Extract the [x, y] coordinate from the center of the cell holding the provided text.  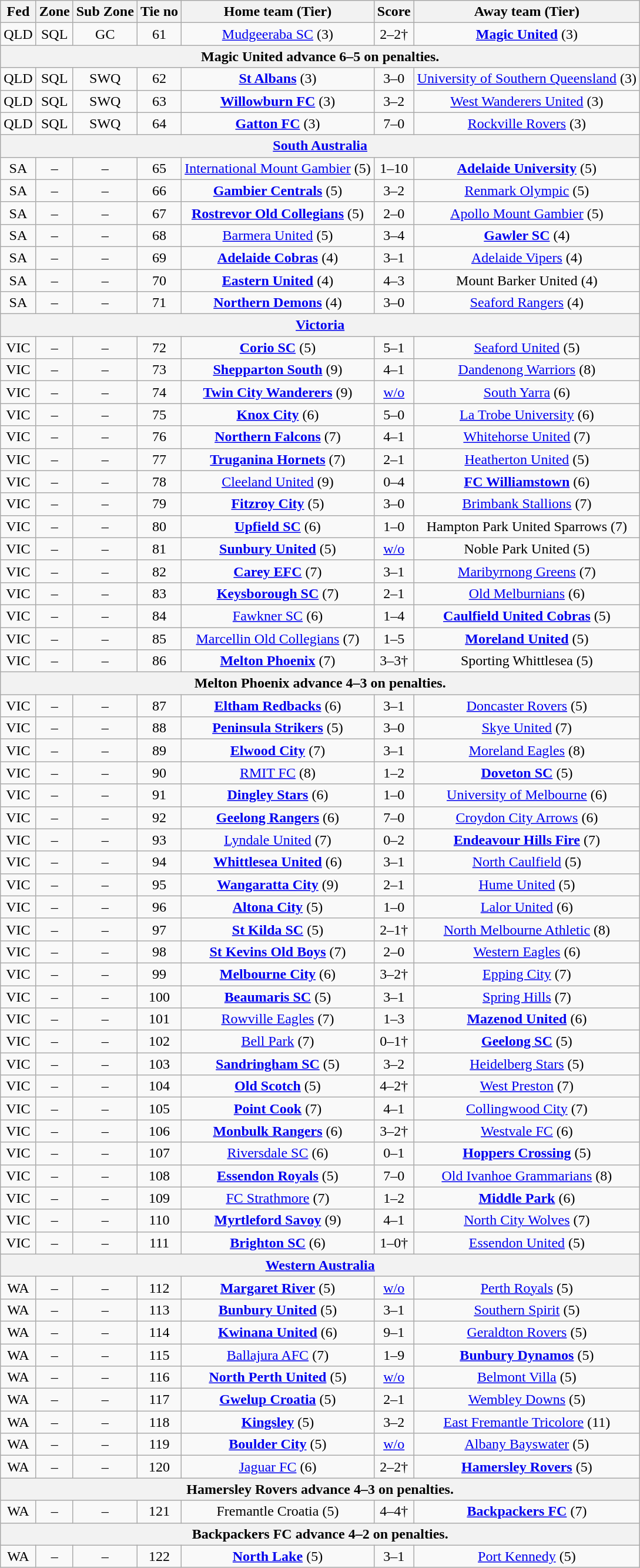
68 [159, 235]
84 [159, 616]
103 [159, 1064]
Northern Falcons (7) [278, 437]
Shepparton South (9) [278, 370]
0–1† [394, 1042]
Dandenong Warriors (8) [527, 370]
Margaret River (5) [278, 1287]
2–1† [394, 929]
Adelaide Cobras (4) [278, 258]
Lyndale United (7) [278, 840]
Monbulk Rangers (6) [278, 1131]
Geraldton Rovers (5) [527, 1332]
118 [159, 1422]
80 [159, 526]
Heidelberg Stars (5) [527, 1064]
0–1 [394, 1153]
Peninsula Strikers (5) [278, 728]
Elwood City (7) [278, 750]
77 [159, 459]
Whitehorse United (7) [527, 437]
75 [159, 415]
Northern Demons (4) [278, 303]
86 [159, 661]
Southern Spirit (5) [527, 1310]
West Wanderers United (3) [527, 101]
107 [159, 1153]
Melton Phoenix (7) [278, 661]
79 [159, 504]
Noble Park United (5) [527, 549]
61 [159, 34]
Old Scotch (5) [278, 1086]
Home team (Tier) [278, 12]
109 [159, 1198]
Rowville Eagles (7) [278, 1019]
116 [159, 1377]
Essendon United (5) [527, 1243]
106 [159, 1131]
Bunbury United (5) [278, 1310]
4–3 [394, 281]
Epping City (7) [527, 974]
FC Williamstown (6) [527, 482]
Gwelup Croatia (5) [278, 1400]
Barmera United (5) [278, 235]
Backpackers FC advance 4–2 on penalties. [320, 1534]
Victoria [320, 325]
Geelong Rangers (6) [278, 818]
90 [159, 773]
Mount Barker United (4) [527, 281]
Doveton SC (5) [527, 773]
67 [159, 213]
5–0 [394, 415]
Knox City (6) [278, 415]
4–2† [394, 1086]
69 [159, 258]
121 [159, 1512]
Melton Phoenix advance 4–3 on penalties. [320, 683]
113 [159, 1310]
62 [159, 79]
St Kevins Old Boys (7) [278, 952]
78 [159, 482]
112 [159, 1287]
82 [159, 571]
122 [159, 1556]
Backpackers FC (7) [527, 1512]
Albany Bayswater (5) [527, 1444]
Collingwood City (7) [527, 1109]
Myrtleford Savoy (9) [278, 1220]
Sunbury United (5) [278, 549]
96 [159, 907]
1–4 [394, 616]
Zone [54, 12]
Skye United (7) [527, 728]
Mudgeeraba SC (3) [278, 34]
Eltham Redbacks (6) [278, 706]
Hamersley Rovers advance 4–3 on penalties. [320, 1489]
Corio SC (5) [278, 348]
South Australia [320, 146]
1–3 [394, 1019]
West Preston (7) [527, 1086]
76 [159, 437]
Seaford Rangers (4) [527, 303]
Gatton FC (3) [278, 124]
North Melbourne Athletic (8) [527, 929]
Endeavour Hills Fire (7) [527, 840]
Twin City Wanderers (9) [278, 392]
1–10 [394, 168]
87 [159, 706]
71 [159, 303]
Dingley Stars (6) [278, 795]
Sporting Whittlesea (5) [527, 661]
65 [159, 168]
Spring Hills (7) [527, 997]
93 [159, 840]
101 [159, 1019]
Fawkner SC (6) [278, 616]
Doncaster Rovers (5) [527, 706]
4–4† [394, 1512]
Keysborough SC (7) [278, 593]
University of Southern Queensland (3) [527, 79]
Rostrevor Old Collegians (5) [278, 213]
Moreland Eagles (8) [527, 750]
North Lake (5) [278, 1556]
Gawler SC (4) [527, 235]
1–5 [394, 638]
Adelaide Vipers (4) [527, 258]
Score [394, 12]
Hamersley Rovers (5) [527, 1467]
89 [159, 750]
Upfield SC (6) [278, 526]
Truganina Hornets (7) [278, 459]
95 [159, 885]
110 [159, 1220]
Belmont Villa (5) [527, 1377]
117 [159, 1400]
International Mount Gambier (5) [278, 168]
Essendon Royals (5) [278, 1176]
Tie no [159, 12]
St Albans (3) [278, 79]
105 [159, 1109]
Mazenod United (6) [527, 1019]
64 [159, 124]
Altona City (5) [278, 907]
East Fremantle Tricolore (11) [527, 1422]
3–3† [394, 661]
Wembley Downs (5) [527, 1400]
1–9 [394, 1355]
Jaguar FC (6) [278, 1467]
GC [105, 34]
Fitzroy City (5) [278, 504]
University of Melbourne (6) [527, 795]
Apollo Mount Gambier (5) [527, 213]
Western Australia [320, 1265]
Wangaratta City (9) [278, 885]
81 [159, 549]
70 [159, 281]
Eastern United (4) [278, 281]
9–1 [394, 1332]
94 [159, 862]
119 [159, 1444]
Port Kennedy (5) [527, 1556]
Fed [18, 12]
104 [159, 1086]
Riversdale SC (6) [278, 1153]
Westvale FC (6) [527, 1131]
Adelaide University (5) [527, 168]
0–4 [394, 482]
North Perth United (5) [278, 1377]
85 [159, 638]
92 [159, 818]
Ballajura AFC (7) [278, 1355]
Hampton Park United Sparrows (7) [527, 526]
120 [159, 1467]
Carey EFC (7) [278, 571]
Renmark Olympic (5) [527, 191]
3–4 [394, 235]
La Trobe University (6) [527, 415]
RMIT FC (8) [278, 773]
66 [159, 191]
St Kilda SC (5) [278, 929]
Melbourne City (6) [278, 974]
Bell Park (7) [278, 1042]
Gambier Centrals (5) [278, 191]
108 [159, 1176]
97 [159, 929]
Away team (Tier) [527, 12]
Maribyrnong Greens (7) [527, 571]
North City Wolves (7) [527, 1220]
73 [159, 370]
Fremantle Croatia (5) [278, 1512]
Beaumaris SC (5) [278, 997]
Bunbury Dynamos (5) [527, 1355]
Geelong SC (5) [527, 1042]
Brighton SC (6) [278, 1243]
Middle Park (6) [527, 1198]
5–1 [394, 348]
Heatherton United (5) [527, 459]
Kingsley (5) [278, 1422]
Marcellin Old Collegians (7) [278, 638]
Caulfield United Cobras (5) [527, 616]
Old Melburnians (6) [527, 593]
72 [159, 348]
Magic United advance 6–5 on penalties. [320, 56]
91 [159, 795]
111 [159, 1243]
Rockville Rovers (3) [527, 124]
Hoppers Crossing (5) [527, 1153]
Boulder City (5) [278, 1444]
Lalor United (6) [527, 907]
Old Ivanhoe Grammarians (8) [527, 1176]
Point Cook (7) [278, 1109]
Sandringham SC (5) [278, 1064]
North Caulfield (5) [527, 862]
Kwinana United (6) [278, 1332]
FC Strathmore (7) [278, 1198]
Western Eagles (6) [527, 952]
98 [159, 952]
Sub Zone [105, 12]
South Yarra (6) [527, 392]
83 [159, 593]
Magic United (3) [527, 34]
88 [159, 728]
Seaford United (5) [527, 348]
1–0† [394, 1243]
Croydon City Arrows (6) [527, 818]
63 [159, 101]
Willowburn FC (3) [278, 101]
Hume United (5) [527, 885]
102 [159, 1042]
Cleeland United (9) [278, 482]
Moreland United (5) [527, 638]
99 [159, 974]
Brimbank Stallions (7) [527, 504]
74 [159, 392]
114 [159, 1332]
100 [159, 997]
Perth Royals (5) [527, 1287]
115 [159, 1355]
Whittlesea United (6) [278, 862]
0–2 [394, 840]
